For the text-containing cell, return its midpoint in (x, y) coordinate format. 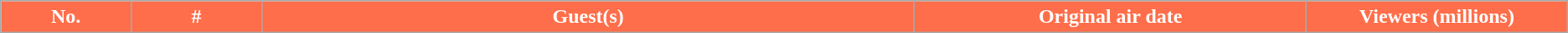
# (197, 17)
No. (66, 17)
Viewers (millions) (1436, 17)
Original air date (1111, 17)
Guest(s) (588, 17)
